Output the [x, y] coordinate of the center of the cell containing the given text.  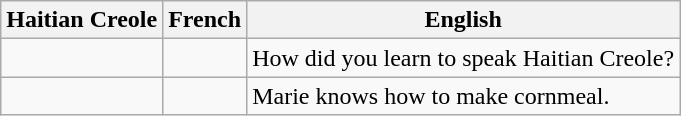
Haitian Creole [82, 20]
How did you learn to speak Haitian Creole? [464, 58]
English [464, 20]
French [205, 20]
Marie knows how to make cornmeal. [464, 96]
